Locate the cell with the specified text and output its (X, Y) center coordinate. 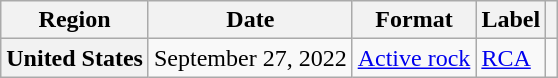
RCA (511, 58)
Format (414, 20)
September 27, 2022 (250, 58)
Date (250, 20)
Region (75, 20)
Label (511, 20)
United States (75, 58)
Active rock (414, 58)
